Search for the cell housing the specified text and yield its (X, Y) center coordinate. 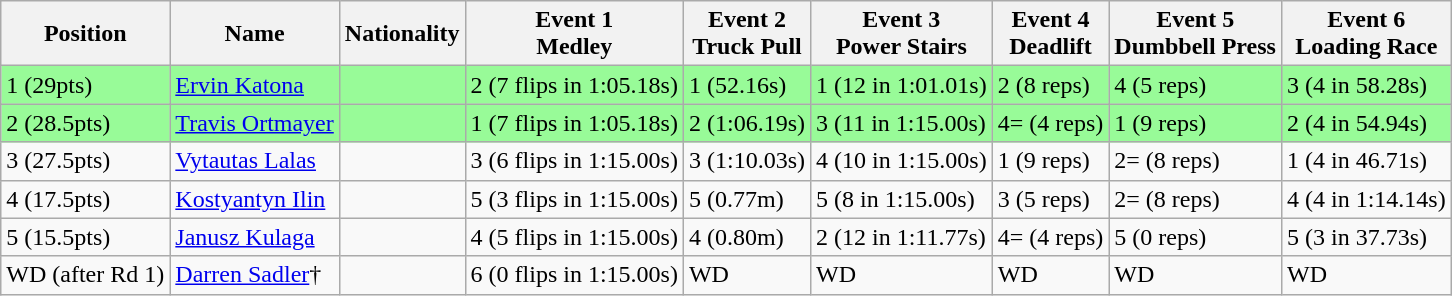
4 (10 in 1:15.00s) (901, 161)
Darren Sadler† (255, 275)
3 (1:10.03s) (746, 161)
WD (after Rd 1) (86, 275)
Event 3Power Stairs (901, 34)
2 (8 reps) (1050, 85)
Ervin Katona (255, 85)
Janusz Kulaga (255, 237)
2 (1:06.19s) (746, 123)
Event 6Loading Race (1366, 34)
2 (7 flips in 1:05.18s) (574, 85)
1 (12 in 1:01.01s) (901, 85)
5 (0 reps) (1196, 237)
5 (3 in 37.73s) (1366, 237)
Kostyantyn Ilin (255, 199)
5 (8 in 1:15.00s) (901, 199)
5 (0.77m) (746, 199)
Nationality (402, 34)
4 (4 in 1:14.14s) (1366, 199)
3 (4 in 58.28s) (1366, 85)
1 (7 flips in 1:05.18s) (574, 123)
Position (86, 34)
3 (5 reps) (1050, 199)
Event 2Truck Pull (746, 34)
4 (5 flips in 1:15.00s) (574, 237)
Event 1Medley (574, 34)
1 (4 in 46.71s) (1366, 161)
Vytautas Lalas (255, 161)
4 (17.5pts) (86, 199)
3 (27.5pts) (86, 161)
2 (12 in 1:11.77s) (901, 237)
5 (3 flips in 1:15.00s) (574, 199)
2 (28.5pts) (86, 123)
Travis Ortmayer (255, 123)
Event 5Dumbbell Press (1196, 34)
5 (15.5pts) (86, 237)
1 (52.16s) (746, 85)
4 (5 reps) (1196, 85)
3 (6 flips in 1:15.00s) (574, 161)
Event 4Deadlift (1050, 34)
3 (11 in 1:15.00s) (901, 123)
2 (4 in 54.94s) (1366, 123)
1 (29pts) (86, 85)
4 (0.80m) (746, 237)
6 (0 flips in 1:15.00s) (574, 275)
Name (255, 34)
